Return (x, y) of the center of cell containing provided text 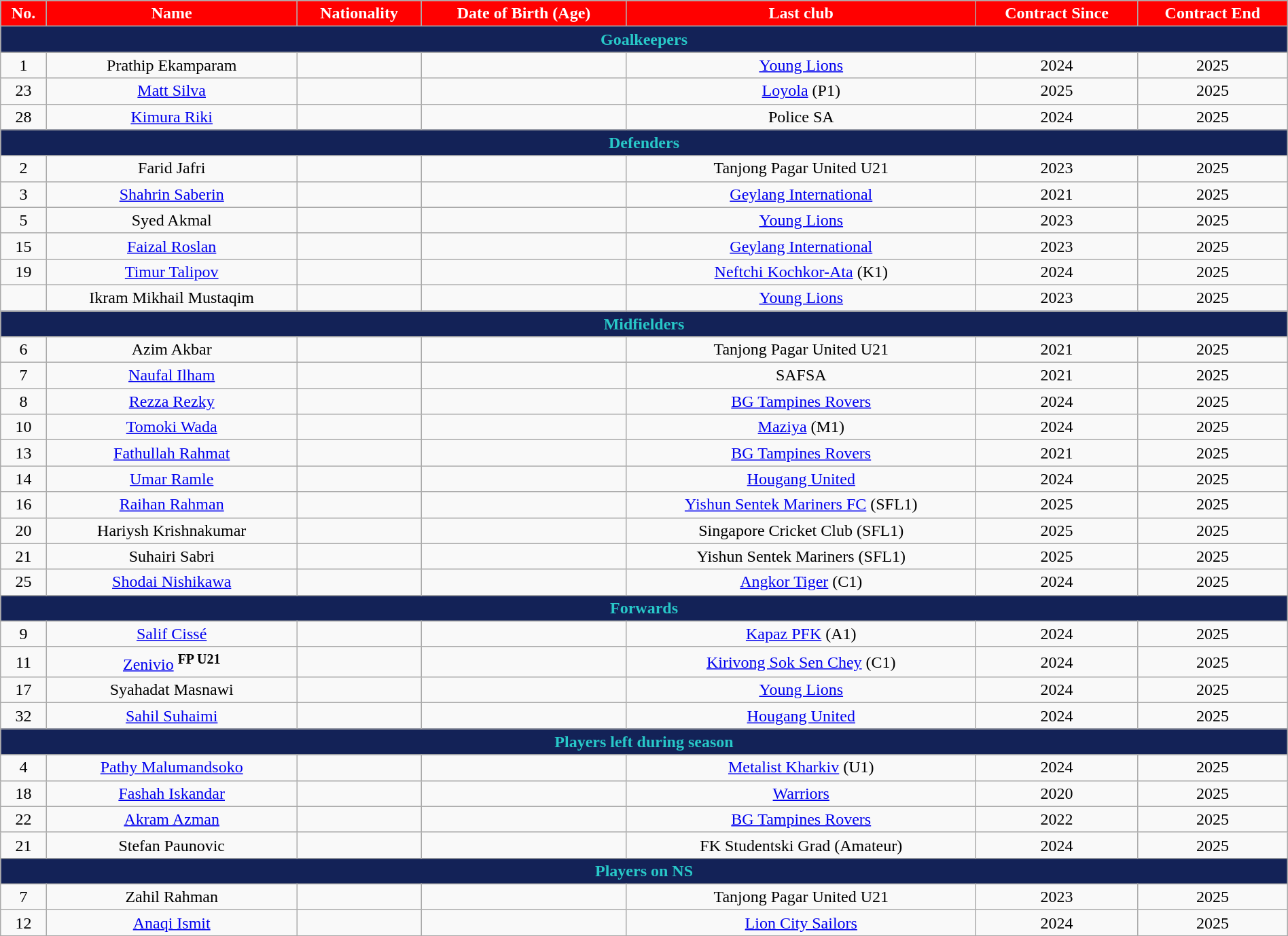
Neftchi Kochkor-Ata (K1) (801, 272)
No. (23, 14)
32 (23, 716)
Contract Since (1056, 14)
Salif Cissé (171, 634)
Players left during season (644, 742)
Suhairi Sabri (171, 556)
13 (23, 453)
Forwards (644, 608)
Midfielders (644, 324)
Kirivong Sok Sen Chey (C1) (801, 662)
Matt Silva (171, 91)
Last club (801, 14)
Kimura Riki (171, 117)
Singapore Cricket Club (SFL1) (801, 530)
8 (23, 401)
Players on NS (644, 871)
Hariysh Krishnakumar (171, 530)
Nationality (359, 14)
Yishun Sentek Mariners FC (SFL1) (801, 505)
Zenivio FP U21 (171, 662)
18 (23, 793)
FK Studentski Grad (Amateur) (801, 845)
Timur Talipov (171, 272)
10 (23, 427)
Pathy Malumandsoko (171, 768)
3 (23, 194)
Rezza Rezky (171, 401)
Akram Azman (171, 819)
6 (23, 350)
Police SA (801, 117)
Metalist Kharkiv (U1) (801, 768)
25 (23, 582)
9 (23, 634)
Maziya (M1) (801, 427)
Warriors (801, 793)
17 (23, 690)
1 (23, 65)
Prathip Ekamparam (171, 65)
2022 (1056, 819)
4 (23, 768)
Stefan Paunovic (171, 845)
Umar Ramle (171, 479)
Name (171, 14)
2020 (1056, 793)
Shahrin Saberin (171, 194)
Angkor Tiger (C1) (801, 582)
28 (23, 117)
Zahil Rahman (171, 897)
Syahadat Masnawi (171, 690)
Goalkeepers (644, 39)
Syed Akmal (171, 220)
12 (23, 922)
Azim Akbar (171, 350)
23 (23, 91)
Anaqi Ismit (171, 922)
11 (23, 662)
14 (23, 479)
Lion City Sailors (801, 922)
Raihan Rahman (171, 505)
Fashah Iskandar (171, 793)
19 (23, 272)
2 (23, 168)
Naufal Ilham (171, 376)
Loyola (P1) (801, 91)
5 (23, 220)
Date of Birth (Age) (524, 14)
Farid Jafri (171, 168)
Defenders (644, 143)
Faizal Roslan (171, 246)
Yishun Sentek Mariners (SFL1) (801, 556)
Contract End (1213, 14)
22 (23, 819)
Sahil Suhaimi (171, 716)
Shodai Nishikawa (171, 582)
Fathullah Rahmat (171, 453)
Kapaz PFK (A1) (801, 634)
15 (23, 246)
16 (23, 505)
Ikram Mikhail Mustaqim (171, 298)
Tomoki Wada (171, 427)
20 (23, 530)
SAFSA (801, 376)
